Provide the (X, Y) coordinate of the cell's center where the given text is located.  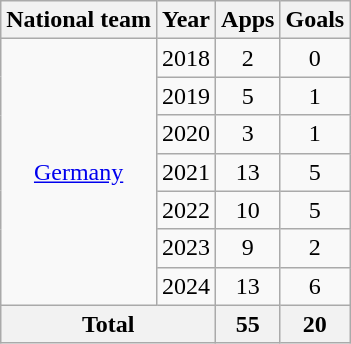
Total (108, 324)
Apps (248, 20)
2024 (186, 286)
Germany (79, 172)
20 (315, 324)
Year (186, 20)
2019 (186, 96)
3 (248, 134)
2022 (186, 210)
2018 (186, 58)
2023 (186, 248)
6 (315, 286)
2021 (186, 172)
55 (248, 324)
2020 (186, 134)
9 (248, 248)
National team (79, 20)
0 (315, 58)
10 (248, 210)
Goals (315, 20)
